Identify which cell holds the provided text, then report its (X, Y) central coordinate. 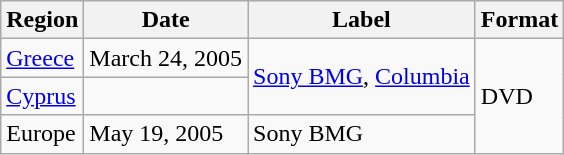
Cyprus (42, 96)
May 19, 2005 (166, 134)
DVD (519, 96)
Format (519, 20)
Region (42, 20)
Greece (42, 58)
Label (362, 20)
Sony BMG (362, 134)
March 24, 2005 (166, 58)
Europe (42, 134)
Date (166, 20)
Sony BMG, Columbia (362, 77)
